Output the (x, y) coordinate of the center of the cell containing the given text.  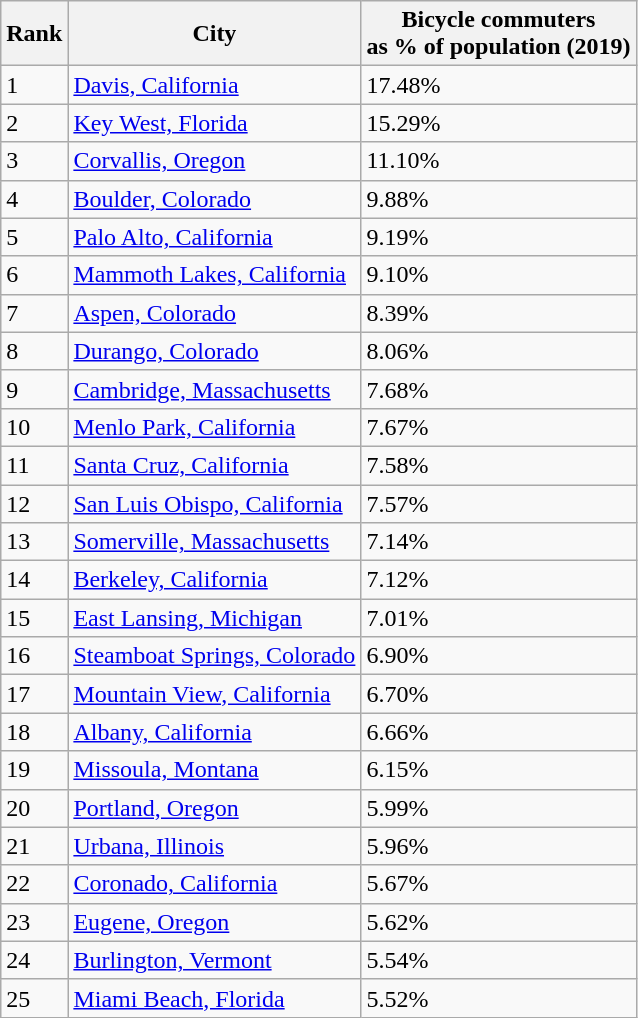
11.10% (498, 161)
13 (34, 542)
7.58% (498, 465)
5.99% (498, 808)
19 (34, 770)
16 (34, 656)
24 (34, 960)
9.10% (498, 275)
Burlington, Vermont (214, 960)
5 (34, 237)
Durango, Colorado (214, 351)
Missoula, Montana (214, 770)
23 (34, 922)
7 (34, 313)
20 (34, 808)
8.06% (498, 351)
Aspen, Colorado (214, 313)
17.48% (498, 85)
3 (34, 161)
7.14% (498, 542)
22 (34, 884)
9.19% (498, 237)
5.96% (498, 846)
6.70% (498, 694)
6.66% (498, 732)
9.88% (498, 199)
11 (34, 465)
18 (34, 732)
12 (34, 503)
9 (34, 389)
Boulder, Colorado (214, 199)
10 (34, 427)
Berkeley, California (214, 580)
Albany, California (214, 732)
6.15% (498, 770)
Santa Cruz, California (214, 465)
5.67% (498, 884)
15 (34, 618)
25 (34, 998)
Somerville, Massachusetts (214, 542)
5.52% (498, 998)
Davis, California (214, 85)
Rank (34, 34)
8 (34, 351)
Portland, Oregon (214, 808)
5.54% (498, 960)
Eugene, Oregon (214, 922)
14 (34, 580)
East Lansing, Michigan (214, 618)
7.67% (498, 427)
7.68% (498, 389)
Urbana, Illinois (214, 846)
21 (34, 846)
Key West, Florida (214, 123)
7.01% (498, 618)
15.29% (498, 123)
5.62% (498, 922)
Palo Alto, California (214, 237)
6.90% (498, 656)
1 (34, 85)
City (214, 34)
6 (34, 275)
Bicycle commutersas % of population (2019) (498, 34)
17 (34, 694)
Steamboat Springs, Colorado (214, 656)
7.57% (498, 503)
7.12% (498, 580)
Corvallis, Oregon (214, 161)
Mammoth Lakes, California (214, 275)
Miami Beach, Florida (214, 998)
Menlo Park, California (214, 427)
Coronado, California (214, 884)
8.39% (498, 313)
Mountain View, California (214, 694)
4 (34, 199)
Cambridge, Massachusetts (214, 389)
San Luis Obispo, California (214, 503)
2 (34, 123)
